Identify which cell holds the provided text, then report its (x, y) central coordinate. 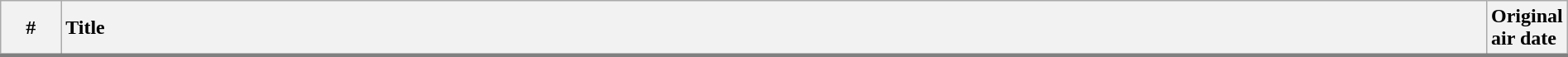
Original air date (1527, 28)
Title (774, 28)
# (31, 28)
